Return [X, Y] of the center of cell containing provided text 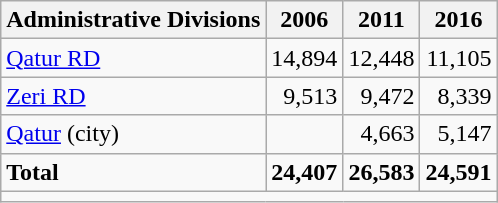
5,147 [458, 134]
9,472 [382, 96]
9,513 [304, 96]
8,339 [458, 96]
Total [134, 172]
Qatur (city) [134, 134]
Zeri RD [134, 96]
24,591 [458, 172]
11,105 [458, 58]
12,448 [382, 58]
24,407 [304, 172]
2011 [382, 20]
Administrative Divisions [134, 20]
Qatur RD [134, 58]
2016 [458, 20]
2006 [304, 20]
14,894 [304, 58]
26,583 [382, 172]
4,663 [382, 134]
